Detect which cell encompasses the target text, then output its (X, Y) center coordinate. 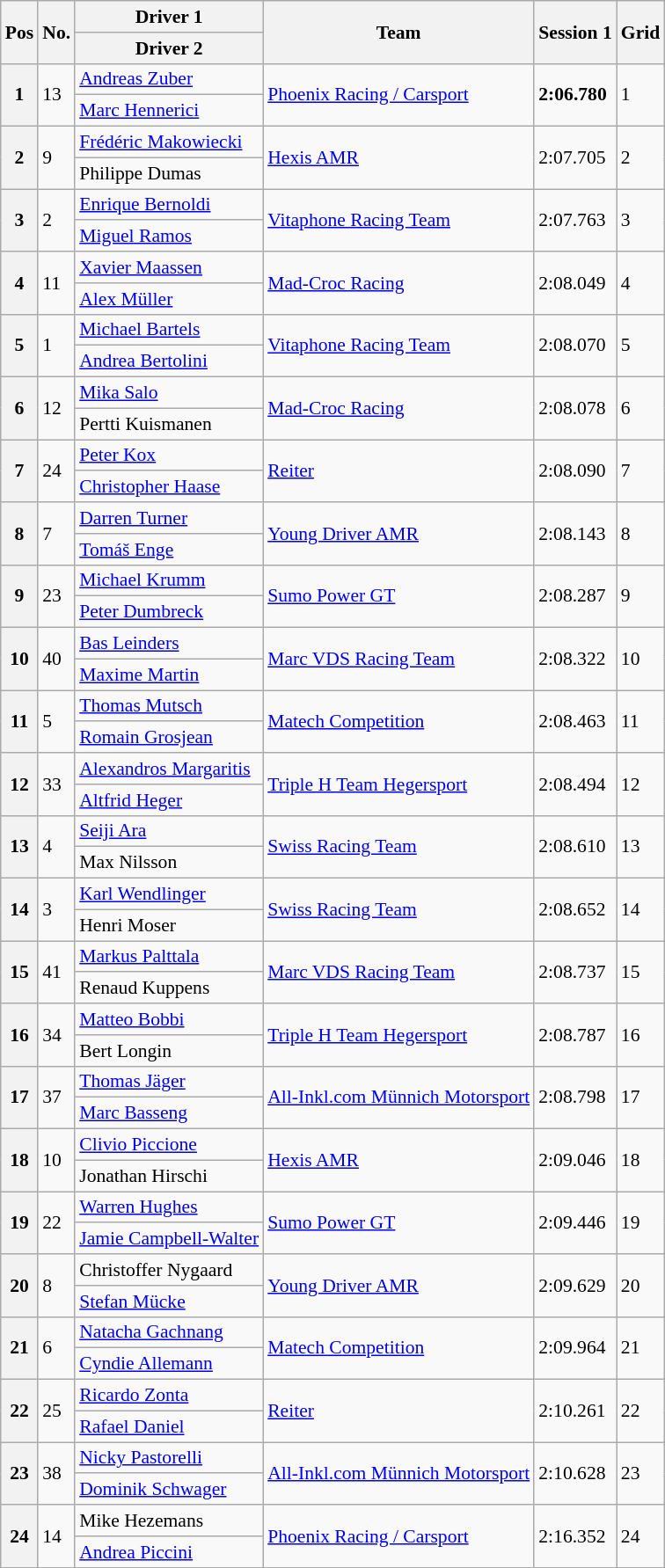
2:16.352 (575, 1535)
Frédéric Makowiecki (169, 142)
2:08.463 (575, 721)
Christoffer Nygaard (169, 1270)
Mika Salo (169, 393)
Thomas Jäger (169, 1082)
Michael Bartels (169, 330)
Xavier Maassen (169, 267)
Romain Grosjean (169, 738)
Altfrid Heger (169, 800)
Clivio Piccione (169, 1145)
Tomáš Enge (169, 550)
Driver 2 (169, 48)
Andrea Bertolini (169, 361)
2:08.070 (575, 345)
2:08.610 (575, 846)
Jamie Campbell-Walter (169, 1239)
2:08.798 (575, 1098)
2:08.078 (575, 408)
Henri Moser (169, 925)
Renaud Kuppens (169, 988)
37 (56, 1098)
2:09.046 (575, 1161)
2:10.628 (575, 1474)
Cyndie Allemann (169, 1364)
2:06.780 (575, 95)
25 (56, 1411)
2:07.705 (575, 158)
Natacha Gachnang (169, 1332)
Max Nilsson (169, 863)
Dominik Schwager (169, 1490)
Enrique Bernoldi (169, 205)
Peter Kox (169, 456)
Mike Hezemans (169, 1521)
Jonathan Hirschi (169, 1176)
2:09.629 (575, 1286)
Bas Leinders (169, 644)
2:08.787 (575, 1034)
Pertti Kuismanen (169, 424)
2:08.049 (575, 283)
2:07.763 (575, 220)
Thomas Mutsch (169, 706)
Andreas Zuber (169, 79)
Marc Hennerici (169, 111)
Marc Basseng (169, 1113)
34 (56, 1034)
Team (398, 32)
Grid (640, 32)
2:08.322 (575, 660)
Christopher Haase (169, 487)
33 (56, 784)
2:08.652 (575, 909)
Bert Longin (169, 1051)
41 (56, 973)
38 (56, 1474)
40 (56, 660)
2:09.964 (575, 1347)
Alex Müller (169, 299)
2:08.287 (575, 596)
Darren Turner (169, 518)
2:10.261 (575, 1411)
2:08.090 (575, 471)
Maxime Martin (169, 675)
2:08.494 (575, 784)
Nicky Pastorelli (169, 1458)
Rafael Daniel (169, 1426)
Andrea Piccini (169, 1552)
Stefan Mücke (169, 1302)
Driver 1 (169, 17)
Philippe Dumas (169, 173)
Warren Hughes (169, 1207)
Pos (19, 32)
2:08.143 (575, 533)
Peter Dumbreck (169, 612)
2:08.737 (575, 973)
No. (56, 32)
Ricardo Zonta (169, 1396)
2:09.446 (575, 1222)
Markus Palttala (169, 957)
Alexandros Margaritis (169, 769)
Session 1 (575, 32)
Seiji Ara (169, 831)
Matteo Bobbi (169, 1019)
Karl Wendlinger (169, 894)
Miguel Ramos (169, 237)
Michael Krumm (169, 580)
